From the cell containing the given text, extract its center point as (X, Y) coordinate. 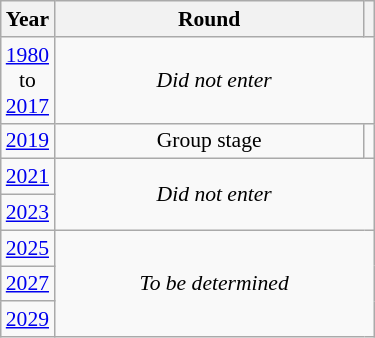
2025 (28, 248)
2029 (28, 320)
Round (209, 19)
2027 (28, 284)
To be determined (214, 284)
2021 (28, 177)
1980to2017 (28, 80)
2019 (28, 141)
Group stage (209, 141)
Year (28, 19)
2023 (28, 213)
